Detect which cell encompasses the target text, then output its [X, Y] center coordinate. 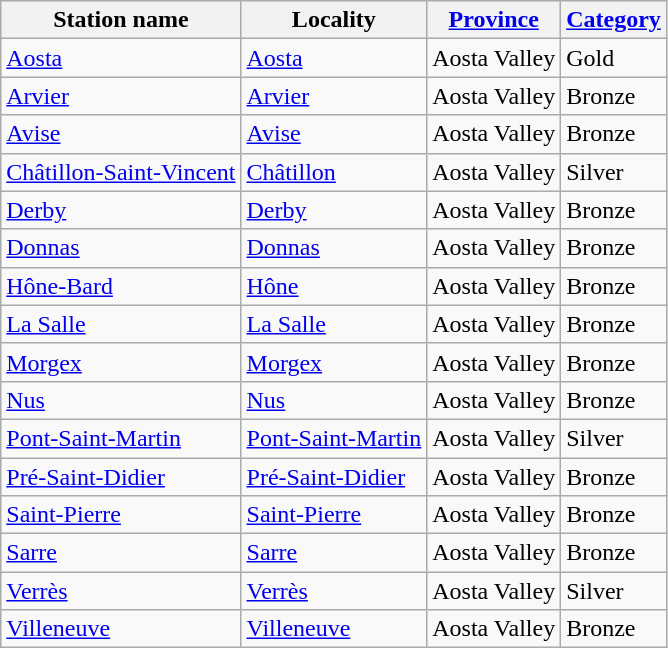
Gold [614, 58]
Hône [334, 286]
Locality [334, 20]
Hône-Bard [121, 286]
Châtillon-Saint-Vincent [121, 172]
Station name [121, 20]
Châtillon [334, 172]
Province [494, 20]
Category [614, 20]
